Determine the (x, y) coordinate at the center of the cell enclosing the given text.  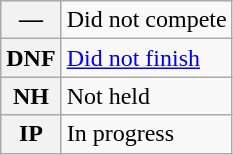
Not held (146, 96)
NH (31, 96)
DNF (31, 58)
Did not compete (146, 20)
In progress (146, 134)
— (31, 20)
IP (31, 134)
Did not finish (146, 58)
